Pinpoint the cell where the given text exists, returning its [x, y] midpoint coordinate. 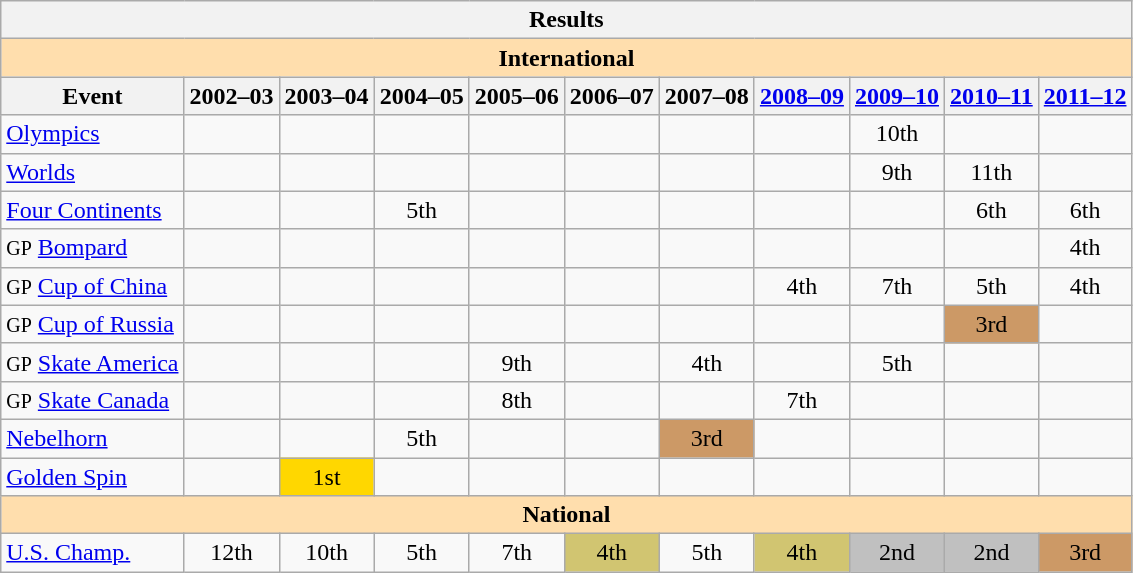
2009–10 [896, 96]
11th [992, 172]
GP Cup of Russia [92, 324]
2007–08 [706, 96]
Golden Spin [92, 477]
Results [566, 20]
12th [232, 553]
Olympics [92, 134]
2002–03 [232, 96]
GP Cup of China [92, 286]
U.S. Champ. [92, 553]
Nebelhorn [92, 438]
GP Skate America [92, 362]
8th [516, 400]
GP Bompard [92, 248]
National [566, 515]
2008–09 [802, 96]
Event [92, 96]
2011–12 [1085, 96]
2010–11 [992, 96]
2005–06 [516, 96]
2003–04 [326, 96]
GP Skate Canada [92, 400]
International [566, 58]
Worlds [92, 172]
Four Continents [92, 210]
2004–05 [422, 96]
1st [326, 477]
2006–07 [612, 96]
